Return the (x, y) coordinate for the center point of the cell that contains the specified text.  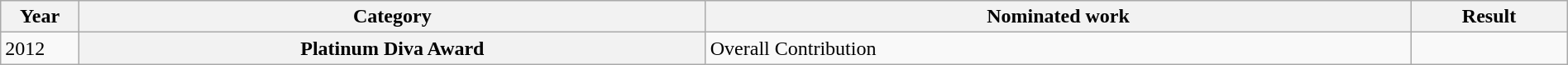
Year (40, 17)
Category (392, 17)
Nominated work (1059, 17)
Platinum Diva Award (392, 48)
Result (1489, 17)
Overall Contribution (1059, 48)
2012 (40, 48)
